Detect which cell encompasses the target text, then output its (X, Y) center coordinate. 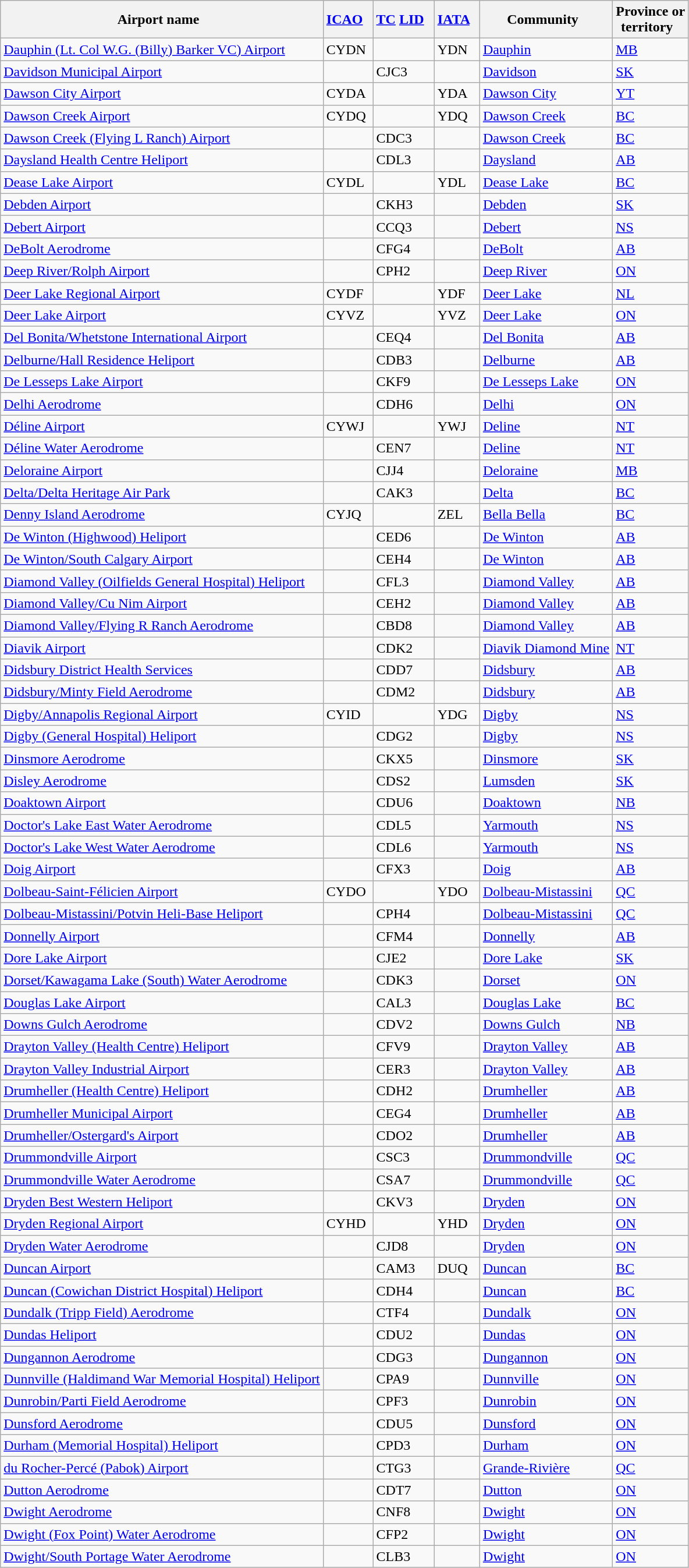
CAK3 (404, 493)
De Winton (Highwood) Heliport (162, 537)
Déline Airport (162, 426)
Doig (546, 869)
CAM3 (404, 1268)
Douglas Lake Airport (162, 1002)
Daysland (546, 160)
Doctor's Lake West Water Aerodrome (162, 847)
Didsbury/Minty Field Aerodrome (162, 692)
CFG4 (404, 249)
Duncan Airport (162, 1268)
CNF8 (404, 1512)
CPA9 (404, 1379)
CDV2 (404, 1025)
Delta (546, 493)
CPF3 (404, 1401)
Diamond Valley/Flying R Ranch Aerodrome (162, 625)
Deer Lake Regional Airport (162, 293)
Dunsford Aerodrome (162, 1424)
CKX5 (404, 759)
Debden (546, 204)
CEN7 (404, 448)
CKV3 (404, 1202)
CDT7 (404, 1490)
Delburne/Hall Residence Heliport (162, 360)
Delhi (546, 404)
Dryden Best Western Heliport (162, 1202)
CYVZ (348, 316)
Lumsden (546, 781)
TC LID (404, 20)
CBD8 (404, 625)
Delta/Delta Heritage Air Park (162, 493)
CPD3 (404, 1446)
Donnelly (546, 936)
Community (546, 20)
Daysland Health Centre Heliport (162, 160)
Debert (546, 226)
YT (651, 94)
CTF4 (404, 1312)
YDN (457, 49)
Dorset/Kawagama Lake (South) Water Aerodrome (162, 980)
CKF9 (404, 382)
Durham (Memorial Hospital) Heliport (162, 1446)
YWJ (457, 426)
CYDQ (348, 116)
CFP2 (404, 1534)
Drummondville Airport (162, 1158)
Drumheller (Health Centre) Heliport (162, 1091)
Didsbury District Health Services (162, 670)
CFL3 (404, 581)
Duncan (Cowichan District Hospital) Heliport (162, 1290)
Drumheller/Ostergard's Airport (162, 1135)
YDL (457, 182)
Dunrobin (546, 1401)
Dorset (546, 980)
CLB3 (404, 1556)
Dawson Creek (Flying L Ranch) Airport (162, 138)
Disley Aerodrome (162, 781)
Denny Island Aerodrome (162, 515)
Dunsford (546, 1424)
De Winton/South Calgary Airport (162, 559)
Davidson (546, 72)
CYWJ (348, 426)
CFM4 (404, 936)
Déline Water Aerodrome (162, 448)
Dawson City Airport (162, 94)
Dryden Regional Airport (162, 1224)
IATA (457, 20)
CDH4 (404, 1290)
Deep River/Rolph Airport (162, 271)
Dryden Water Aerodrome (162, 1246)
Doaktown Airport (162, 803)
Digby (General Hospital) Heliport (162, 737)
CSC3 (404, 1158)
YDG (457, 714)
Doctor's Lake East Water Aerodrome (162, 825)
Delhi Aerodrome (162, 404)
CDU6 (404, 803)
CSA7 (404, 1180)
Dundalk (Tripp Field) Aerodrome (162, 1312)
Deloraine Airport (162, 470)
YDO (457, 891)
Bella Bella (546, 515)
Dunnville (546, 1379)
Douglas Lake (546, 1002)
Dawson City (546, 94)
Durham (546, 1446)
CYHD (348, 1224)
CDS2 (404, 781)
Dundas Heliport (162, 1335)
Dwight (Fox Point) Water Aerodrome (162, 1534)
Doig Airport (162, 869)
YDA (457, 94)
Diavik Airport (162, 648)
Diavik Diamond Mine (546, 648)
Diamond Valley (Oilfields General Hospital) Heliport (162, 581)
Airport name (162, 20)
CTG3 (404, 1468)
CEG4 (404, 1113)
CEH2 (404, 603)
De Lesseps Lake (546, 382)
CYDL (348, 182)
Delburne (546, 360)
CEQ4 (404, 338)
Deer Lake Airport (162, 316)
CPH4 (404, 914)
Dease Lake Airport (162, 182)
ZEL (457, 515)
CYID (348, 714)
Dolbeau-Saint-Félicien Airport (162, 891)
Drayton Valley Industrial Airport (162, 1069)
Deep River (546, 271)
CEH4 (404, 559)
CDO2 (404, 1135)
Dwight Aerodrome (162, 1512)
Grande-Rivière (546, 1468)
CDU2 (404, 1335)
Dunrobin/Parti Field Aerodrome (162, 1401)
Dwight/South Portage Water Aerodrome (162, 1556)
Dore Lake (546, 958)
CDH6 (404, 404)
CDK2 (404, 648)
Dolbeau-Mistassini/Potvin Heli-Base Heliport (162, 914)
NL (651, 293)
Dutton Aerodrome (162, 1490)
CKH3 (404, 204)
Dease Lake (546, 182)
CFV9 (404, 1047)
CDM2 (404, 692)
Doaktown (546, 803)
Dinsmore Aerodrome (162, 759)
CPH2 (404, 271)
Dungannon Aerodrome (162, 1357)
CDL6 (404, 847)
CDK3 (404, 980)
CYDA (348, 94)
CAL3 (404, 1002)
Dawson Creek Airport (162, 116)
Dore Lake Airport (162, 958)
CYJQ (348, 515)
Dunnville (Haldimand War Memorial Hospital) Heliport (162, 1379)
Davidson Municipal Airport (162, 72)
CDB3 (404, 360)
Del Bonita/Whetstone International Airport (162, 338)
YDQ (457, 116)
CDU5 (404, 1424)
CDH2 (404, 1091)
ICAO (348, 20)
CDG3 (404, 1357)
De Lesseps Lake Airport (162, 382)
CDD7 (404, 670)
Debden Airport (162, 204)
Drayton Valley (Health Centre) Heliport (162, 1047)
Drumheller Municipal Airport (162, 1113)
CER3 (404, 1069)
DUQ (457, 1268)
Deloraine (546, 470)
CYDO (348, 891)
CJC3 (404, 72)
CED6 (404, 537)
du Rocher-Percé (Pabok) Airport (162, 1468)
Del Bonita (546, 338)
Debert Airport (162, 226)
CJJ4 (404, 470)
CDC3 (404, 138)
Dauphin (546, 49)
Donnelly Airport (162, 936)
Downs Gulch (546, 1025)
DeBolt Aerodrome (162, 249)
CCQ3 (404, 226)
Dundalk (546, 1312)
CYDF (348, 293)
Digby/Annapolis Regional Airport (162, 714)
CJD8 (404, 1246)
Province orterritory (651, 20)
Drummondville Water Aerodrome (162, 1180)
YDF (457, 293)
Downs Gulch Aerodrome (162, 1025)
CDG2 (404, 737)
Dauphin (Lt. Col W.G. (Billy) Barker VC) Airport (162, 49)
Dutton (546, 1490)
CFX3 (404, 869)
YVZ (457, 316)
DeBolt (546, 249)
CJE2 (404, 958)
Dinsmore (546, 759)
CYDN (348, 49)
Dundas (546, 1335)
Diamond Valley/Cu Nim Airport (162, 603)
CDL5 (404, 825)
CDL3 (404, 160)
YHD (457, 1224)
Dungannon (546, 1357)
